Provide the (x, y) coordinate of the cell's center where the given text is located.  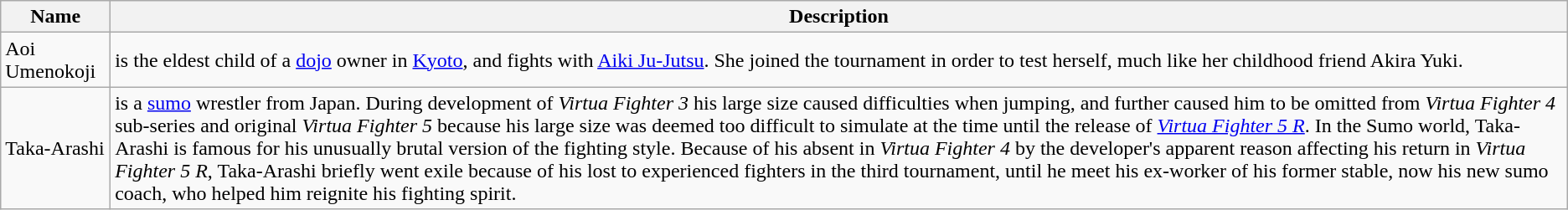
Name (55, 17)
Taka-Arashi (55, 148)
Description (839, 17)
Aoi Umenokoji (55, 60)
